Detect which cell encompasses the target text, then output its (X, Y) center coordinate. 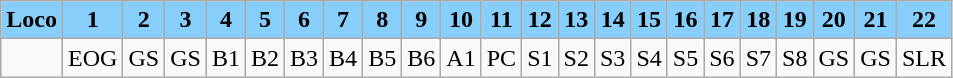
4 (226, 20)
12 (540, 20)
EOG (92, 58)
14 (612, 20)
10 (461, 20)
SLR (924, 58)
19 (795, 20)
Loco (32, 20)
S8 (795, 58)
11 (501, 20)
17 (722, 20)
PC (501, 58)
5 (264, 20)
6 (304, 20)
16 (685, 20)
A1 (461, 58)
S3 (612, 58)
B3 (304, 58)
15 (649, 20)
21 (876, 20)
S7 (758, 58)
2 (144, 20)
B5 (382, 58)
20 (834, 20)
9 (422, 20)
18 (758, 20)
B2 (264, 58)
S2 (576, 58)
B4 (344, 58)
7 (344, 20)
S5 (685, 58)
S1 (540, 58)
S4 (649, 58)
S6 (722, 58)
22 (924, 20)
8 (382, 20)
B1 (226, 58)
1 (92, 20)
3 (186, 20)
13 (576, 20)
B6 (422, 58)
